Return the (x, y) coordinate for the center point of the cell that contains the specified text.  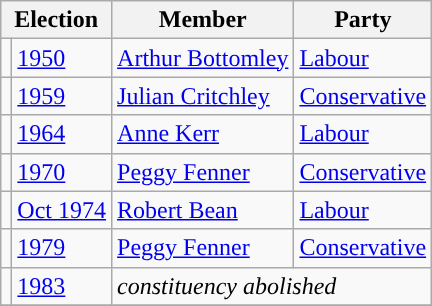
Robert Bean (203, 210)
Julian Critchley (203, 96)
1970 (62, 172)
1983 (62, 286)
1964 (62, 134)
Party (363, 20)
Anne Kerr (203, 134)
Arthur Bottomley (203, 58)
Election (56, 20)
Member (203, 20)
1959 (62, 96)
Oct 1974 (62, 210)
1950 (62, 58)
constituency abolished (272, 286)
1979 (62, 248)
